For the text-containing cell, return its midpoint in [X, Y] coordinate format. 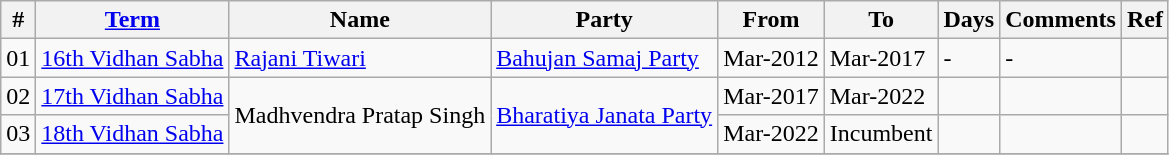
Party [604, 20]
Incumbent [881, 134]
Comments [1061, 20]
From [772, 20]
03 [18, 134]
16th Vidhan Sabha [132, 58]
17th Vidhan Sabha [132, 96]
02 [18, 96]
Mar-2012 [772, 58]
# [18, 20]
Days [969, 20]
To [881, 20]
Madhvendra Pratap Singh [360, 115]
Term [132, 20]
Name [360, 20]
Ref [1144, 20]
Bahujan Samaj Party [604, 58]
18th Vidhan Sabha [132, 134]
Rajani Tiwari [360, 58]
Bharatiya Janata Party [604, 115]
01 [18, 58]
